Locate the cell with the specified text and output its (x, y) center coordinate. 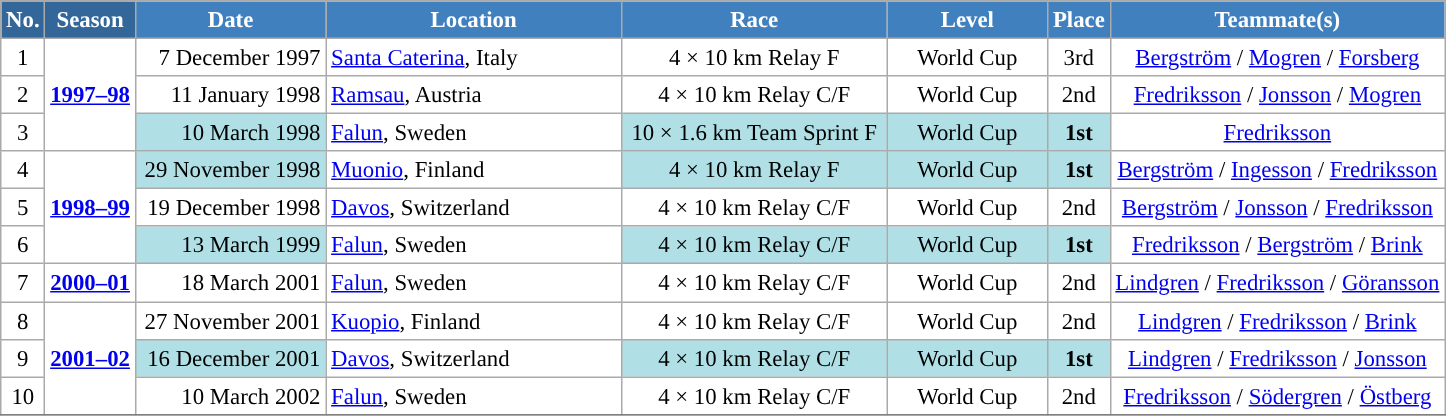
29 November 1998 (230, 170)
Ramsau, Austria (474, 95)
Race (754, 20)
Date (230, 20)
16 December 2001 (230, 358)
11 January 1998 (230, 95)
Lindgren / Fredriksson / Brink (1278, 321)
8 (23, 321)
No. (23, 20)
2000–01 (90, 283)
2001–02 (90, 358)
Santa Caterina, Italy (474, 58)
1998–99 (90, 208)
6 (23, 245)
10 March 2002 (230, 396)
19 December 1998 (230, 208)
Bergström / Jonsson / Fredriksson (1278, 208)
Place (1079, 20)
10 (23, 396)
9 (23, 358)
5 (23, 208)
13 March 1999 (230, 245)
Fredriksson / Bergström / Brink (1278, 245)
Muonio, Finland (474, 170)
Kuopio, Finland (474, 321)
Location (474, 20)
Teammate(s) (1278, 20)
10 March 1998 (230, 133)
2 (23, 95)
7 (23, 283)
Fredriksson (1278, 133)
Level (968, 20)
Season (90, 20)
7 December 1997 (230, 58)
3 (23, 133)
Fredriksson / Södergren / Östberg (1278, 396)
4 (23, 170)
3rd (1079, 58)
1997–98 (90, 96)
Bergström / Mogren / Forsberg (1278, 58)
Lindgren / Fredriksson / Göransson (1278, 283)
1 (23, 58)
10 × 1.6 km Team Sprint F (754, 133)
27 November 2001 (230, 321)
Fredriksson / Jonsson / Mogren (1278, 95)
Bergström / Ingesson / Fredriksson (1278, 170)
18 March 2001 (230, 283)
Lindgren / Fredriksson / Jonsson (1278, 358)
